Return the [X, Y] coordinate for the center point of the cell that contains the specified text.  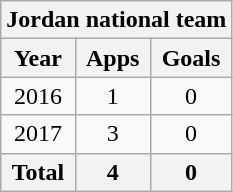
4 [112, 172]
Apps [112, 58]
3 [112, 134]
2017 [38, 134]
Jordan national team [116, 20]
Goals [191, 58]
1 [112, 96]
Year [38, 58]
2016 [38, 96]
Total [38, 172]
